Provide the [x, y] coordinate of the cell's center where the given text is located.  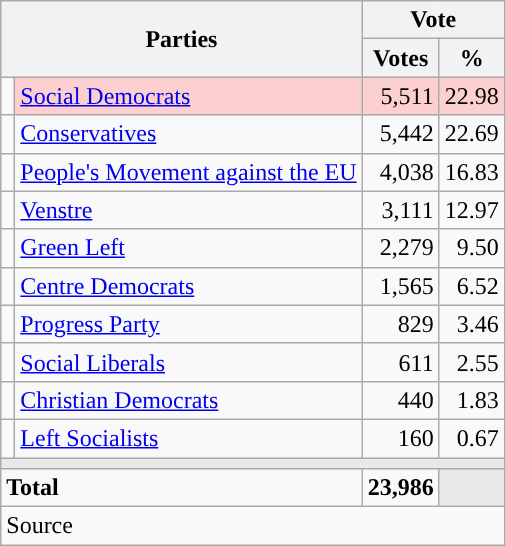
Source [253, 526]
9.50 [472, 248]
Votes [400, 58]
160 [400, 438]
440 [400, 400]
22.69 [472, 134]
12.97 [472, 210]
2.55 [472, 362]
Total [182, 488]
829 [400, 324]
6.52 [472, 286]
Conservatives [188, 134]
1.83 [472, 400]
Centre Democrats [188, 286]
Parties [182, 39]
1,565 [400, 286]
23,986 [400, 488]
Vote [433, 20]
5,511 [400, 96]
611 [400, 362]
5,442 [400, 134]
16.83 [472, 172]
3,111 [400, 210]
Green Left [188, 248]
2,279 [400, 248]
Venstre [188, 210]
Social Liberals [188, 362]
0.67 [472, 438]
Christian Democrats [188, 400]
% [472, 58]
3.46 [472, 324]
Left Socialists [188, 438]
Social Democrats [188, 96]
People's Movement against the EU [188, 172]
22.98 [472, 96]
Progress Party [188, 324]
4,038 [400, 172]
